Extract the [X, Y] coordinate from the center of the cell holding the provided text.  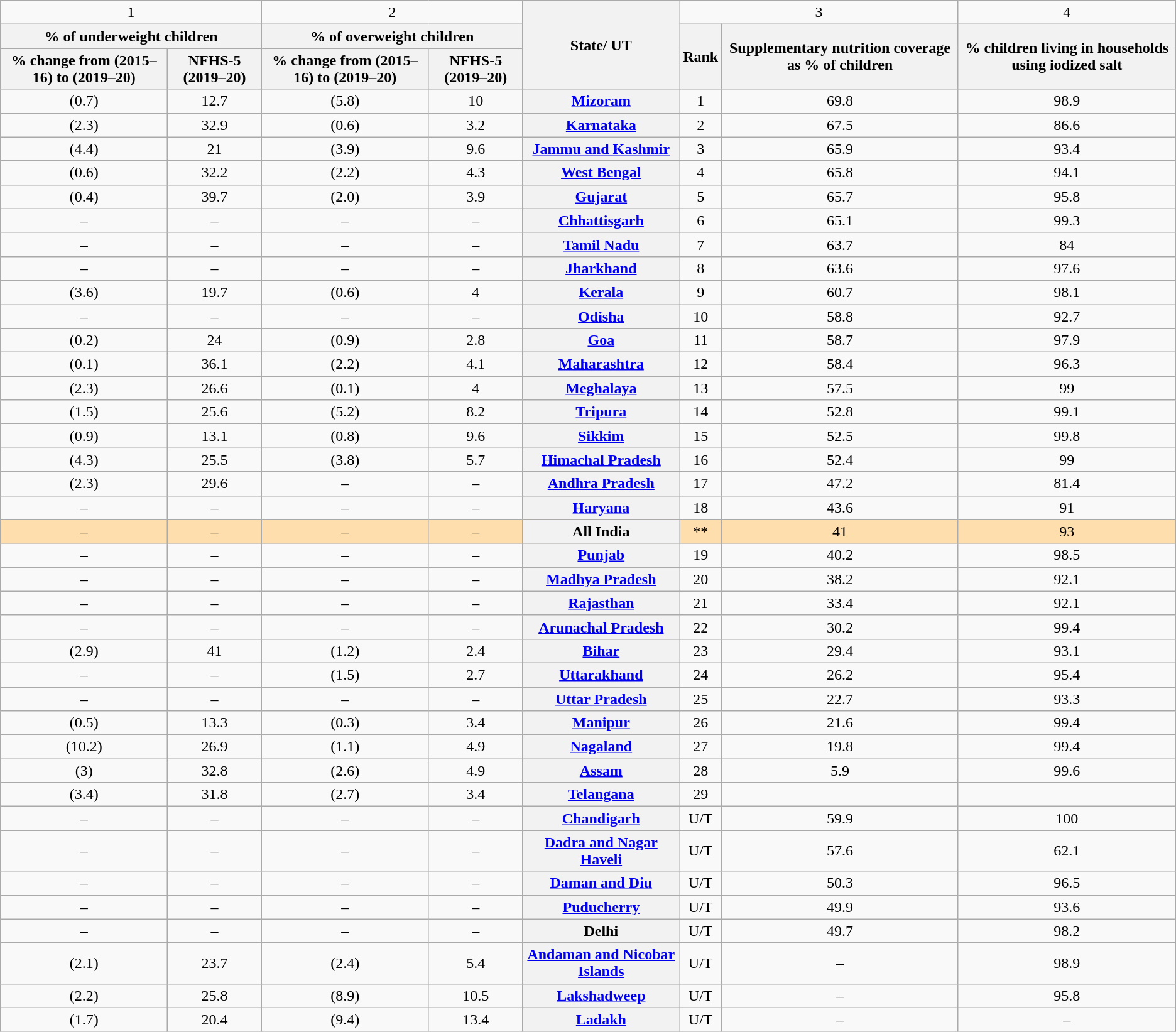
14 [701, 412]
26.9 [215, 747]
65.8 [841, 173]
52.4 [841, 460]
(2.7) [345, 795]
23.7 [215, 964]
93 [1067, 531]
Sikkim [601, 436]
(3) [84, 771]
50.3 [841, 883]
4.1 [476, 364]
21.6 [841, 723]
52.8 [841, 412]
27 [701, 747]
Tripura [601, 412]
22.7 [841, 699]
(10.2) [84, 747]
(9.4) [345, 1019]
40.2 [841, 555]
Karnataka [601, 125]
97.6 [1067, 268]
99.8 [1067, 436]
59.9 [841, 818]
Supplementary nutrition coverage as % of children [841, 57]
47.2 [841, 484]
Assam [601, 771]
(2.1) [84, 964]
23 [701, 651]
(1.1) [345, 747]
% of overweight children [392, 36]
Uttar Pradesh [601, 699]
Chandigarh [601, 818]
8.2 [476, 412]
93.3 [1067, 699]
5 [701, 197]
31.8 [215, 795]
32.9 [215, 125]
(0.7) [84, 101]
32.2 [215, 173]
10.5 [476, 996]
13 [701, 388]
29.6 [215, 484]
96.3 [1067, 364]
29.4 [841, 651]
Haryana [601, 508]
58.8 [841, 316]
5.4 [476, 964]
39.7 [215, 197]
7 [701, 244]
Goa [601, 340]
17 [701, 484]
12.7 [215, 101]
30.2 [841, 627]
26 [701, 723]
26.2 [841, 675]
Madhya Pradesh [601, 579]
9 [701, 292]
Jharkhand [601, 268]
Nagaland [601, 747]
(1.7) [84, 1019]
98.5 [1067, 555]
Puducherry [601, 907]
2.7 [476, 675]
(2.4) [345, 964]
(3.9) [345, 149]
100 [1067, 818]
Delhi [601, 931]
49.9 [841, 907]
Andhra Pradesh [601, 484]
57.5 [841, 388]
West Bengal [601, 173]
Lakshadweep [601, 996]
5.9 [841, 771]
52.5 [841, 436]
43.6 [841, 508]
Arunachal Pradesh [601, 627]
(2.0) [345, 197]
99.6 [1067, 771]
15 [701, 436]
26.6 [215, 388]
Rank [701, 57]
% of underweight children [131, 36]
Odisha [601, 316]
4.3 [476, 173]
(0.5) [84, 723]
** [701, 531]
(4.3) [84, 460]
12 [701, 364]
97.9 [1067, 340]
(8.9) [345, 996]
25.8 [215, 996]
49.7 [841, 931]
Meghalaya [601, 388]
3.9 [476, 197]
Chhattisgarh [601, 220]
2.8 [476, 340]
99.3 [1067, 220]
58.7 [841, 340]
(1.2) [345, 651]
81.4 [1067, 484]
Uttarakhand [601, 675]
19.8 [841, 747]
93.1 [1067, 651]
Telangana [601, 795]
(5.2) [345, 412]
20.4 [215, 1019]
All India [601, 531]
13.4 [476, 1019]
95.4 [1067, 675]
33.4 [841, 603]
5.7 [476, 460]
(0.4) [84, 197]
19.7 [215, 292]
11 [701, 340]
62.1 [1067, 850]
Manipur [601, 723]
(3.8) [345, 460]
93.6 [1067, 907]
25.6 [215, 412]
6 [701, 220]
28 [701, 771]
(0.3) [345, 723]
(4.4) [84, 149]
65.9 [841, 149]
(0.2) [84, 340]
Bihar [601, 651]
98.2 [1067, 931]
Ladakh [601, 1019]
38.2 [841, 579]
(5.8) [345, 101]
Jammu and Kashmir [601, 149]
29 [701, 795]
60.7 [841, 292]
13.1 [215, 436]
84 [1067, 244]
16 [701, 460]
67.5 [841, 125]
Maharashtra [601, 364]
91 [1067, 508]
36.1 [215, 364]
Daman and Diu [601, 883]
96.5 [1067, 883]
(0.8) [345, 436]
99.1 [1067, 412]
20 [701, 579]
State/ UT [601, 45]
(3.6) [84, 292]
57.6 [841, 850]
2.4 [476, 651]
32.8 [215, 771]
65.1 [841, 220]
Gujarat [601, 197]
25 [701, 699]
69.8 [841, 101]
Himachal Pradesh [601, 460]
65.7 [841, 197]
92.7 [1067, 316]
93.4 [1067, 149]
Mizoram [601, 101]
(2.6) [345, 771]
8 [701, 268]
86.6 [1067, 125]
Kerala [601, 292]
98.1 [1067, 292]
13.3 [215, 723]
94.1 [1067, 173]
63.7 [841, 244]
(3.4) [84, 795]
(2.9) [84, 651]
25.5 [215, 460]
18 [701, 508]
% children living in households using iodized salt [1067, 57]
Rajasthan [601, 603]
3.2 [476, 125]
Punjab [601, 555]
22 [701, 627]
Dadra and Nagar Haveli [601, 850]
19 [701, 555]
63.6 [841, 268]
Andaman and Nicobar Islands [601, 964]
58.4 [841, 364]
Tamil Nadu [601, 244]
